For the text-containing cell, return its midpoint in [X, Y] coordinate format. 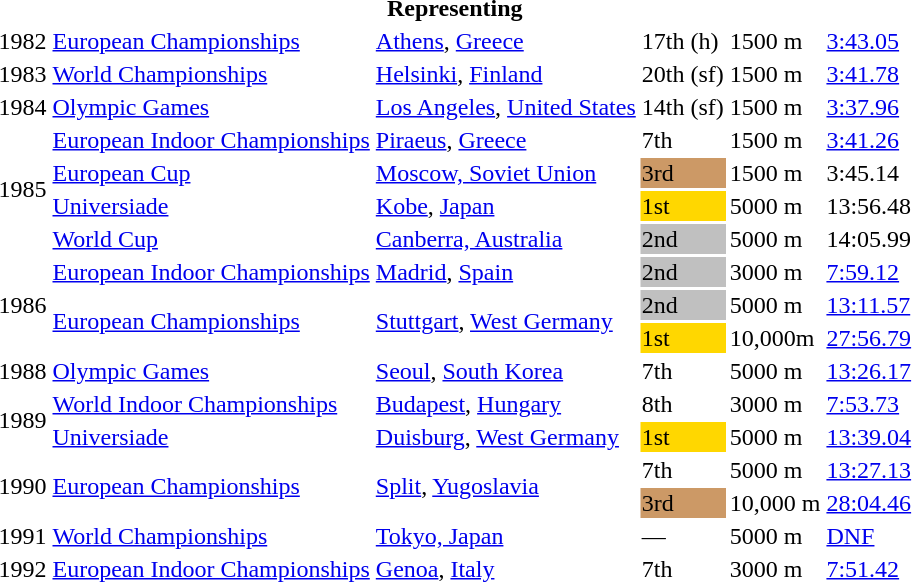
10,000 m [775, 503]
Piraeus, Greece [506, 140]
Helsinki, Finland [506, 74]
— [682, 536]
European Cup [211, 173]
Los Angeles, United States [506, 107]
14th (sf) [682, 107]
Moscow, Soviet Union [506, 173]
World Indoor Championships [211, 404]
World Cup [211, 239]
Madrid, Spain [506, 272]
Athens, Greece [506, 41]
Seoul, South Korea [506, 371]
17th (h) [682, 41]
Duisburg, West Germany [506, 437]
10,000m [775, 338]
Stuttgart, West Germany [506, 322]
Kobe, Japan [506, 206]
Tokyo, Japan [506, 536]
Split, Yugoslavia [506, 486]
Canberra, Australia [506, 239]
Budapest, Hungary [506, 404]
20th (sf) [682, 74]
8th [682, 404]
